Search for the cell housing the specified text and yield its [X, Y] center coordinate. 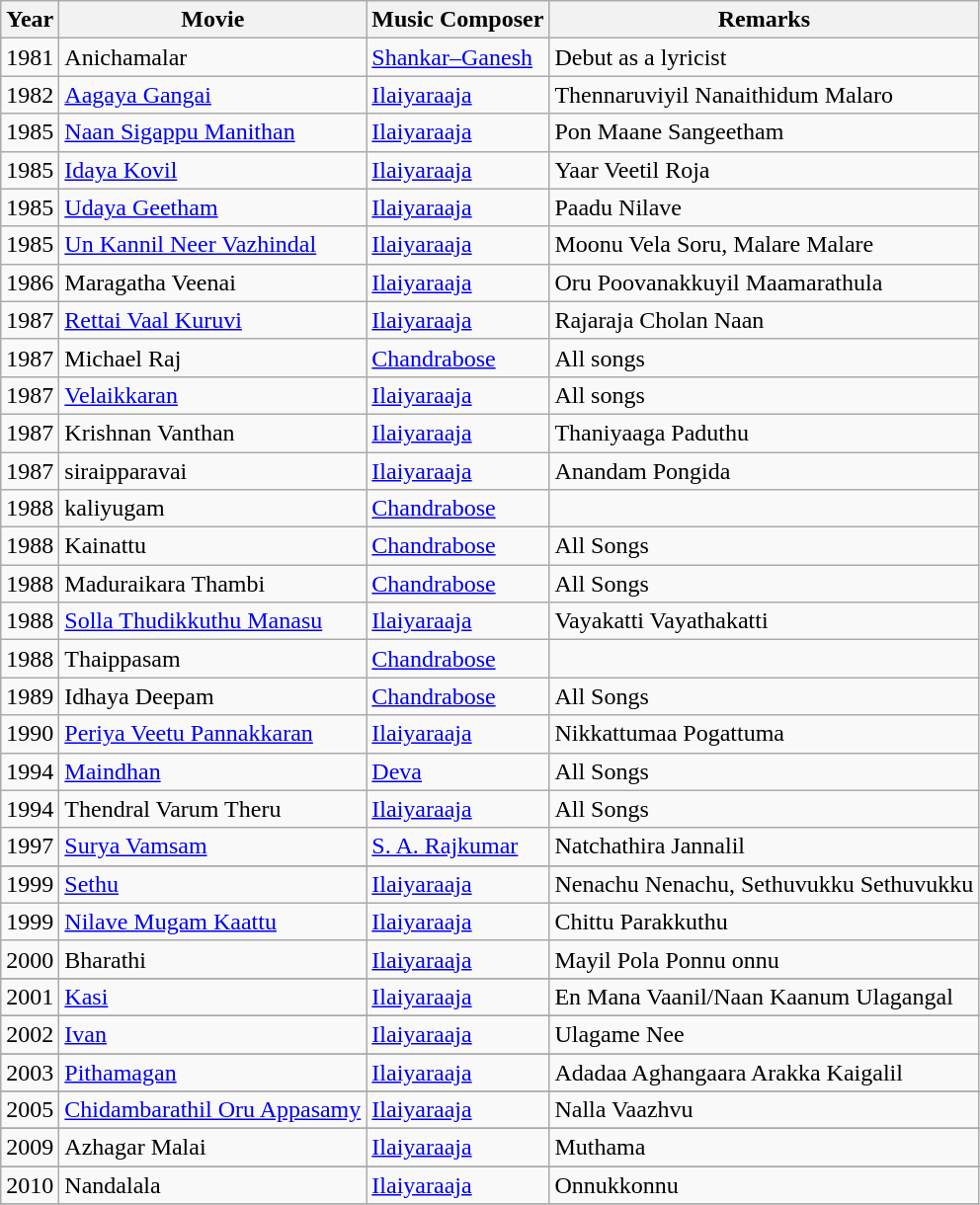
Ivan [213, 1034]
2000 [30, 959]
1989 [30, 696]
Nikkattumaa Pogattuma [765, 734]
Onnukkonnu [765, 1185]
Ulagame Nee [765, 1034]
Mayil Pola Ponnu onnu [765, 959]
Movie [213, 20]
Anandam Pongida [765, 471]
Nenachu Nenachu, Sethuvukku Sethuvukku [765, 884]
Solla Thudikkuthu Manasu [213, 621]
Chittu Parakkuthu [765, 922]
Adadaa Aghangaara Arakka Kaigalil [765, 1072]
Thaippasam [213, 659]
Thaniyaaga Paduthu [765, 433]
Bharathi [213, 959]
Thennaruviyil Nanaithidum Malaro [765, 95]
siraipparavai [213, 471]
Nilave Mugam Kaattu [213, 922]
Pithamagan [213, 1072]
Paadu Nilave [765, 207]
Kainattu [213, 546]
Nalla Vaazhvu [765, 1110]
Music Composer [458, 20]
Thendral Varum Theru [213, 809]
2009 [30, 1148]
Michael Raj [213, 358]
1982 [30, 95]
2003 [30, 1072]
Vayakatti Vayathakatti [765, 621]
En Mana Vaanil/Naan Kaanum Ulagangal [765, 997]
2002 [30, 1034]
kaliyugam [213, 509]
Shankar–Ganesh [458, 57]
Oru Poovanakkuyil Maamarathula [765, 282]
Maragatha Veenai [213, 282]
Velaikkaran [213, 395]
Muthama [765, 1148]
Natchathira Jannalil [765, 846]
Un Kannil Neer Vazhindal [213, 245]
Maindhan [213, 771]
Idaya Kovil [213, 170]
Anichamalar [213, 57]
2005 [30, 1110]
Aagaya Gangai [213, 95]
Maduraikara Thambi [213, 584]
Nandalala [213, 1185]
Yaar Veetil Roja [765, 170]
Rajaraja Cholan Naan [765, 320]
Chidambarathil Oru Appasamy [213, 1110]
2010 [30, 1185]
Naan Sigappu Manithan [213, 132]
1986 [30, 282]
Remarks [765, 20]
1997 [30, 846]
2001 [30, 997]
1990 [30, 734]
Rettai Vaal Kuruvi [213, 320]
Surya Vamsam [213, 846]
Debut as a lyricist [765, 57]
Year [30, 20]
Udaya Geetham [213, 207]
S. A. Rajkumar [458, 846]
Pon Maane Sangeetham [765, 132]
Sethu [213, 884]
Azhagar Malai [213, 1148]
Periya Veetu Pannakkaran [213, 734]
Kasi [213, 997]
Krishnan Vanthan [213, 433]
Idhaya Deepam [213, 696]
Deva [458, 771]
Moonu Vela Soru, Malare Malare [765, 245]
1981 [30, 57]
